Search for the cell housing the specified text and yield its [X, Y] center coordinate. 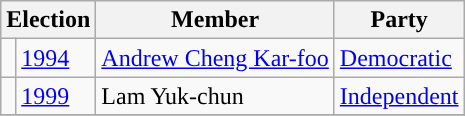
1994 [56, 58]
Party [399, 20]
Election [48, 20]
Andrew Cheng Kar-foo [216, 58]
1999 [56, 96]
Member [216, 20]
Democratic [399, 58]
Lam Yuk-chun [216, 96]
Independent [399, 96]
